Output the (X, Y) coordinate of the center of the cell containing the given text.  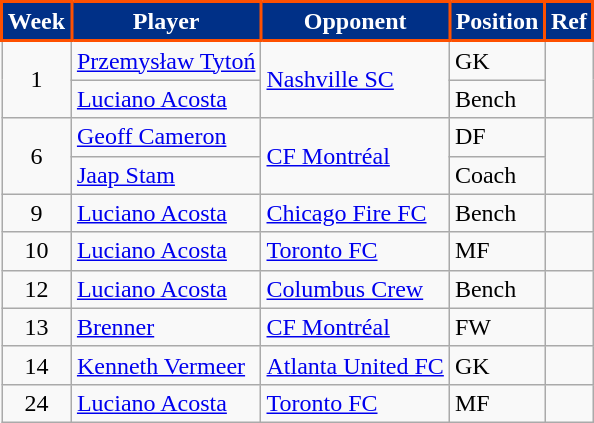
Geoff Cameron (166, 137)
Player (166, 22)
Columbus Crew (355, 289)
13 (37, 327)
1 (37, 80)
Ref (570, 22)
Jaap Stam (166, 175)
10 (37, 251)
FW (496, 327)
Position (496, 22)
Kenneth Vermeer (166, 365)
Opponent (355, 22)
DF (496, 137)
24 (37, 403)
Przemysław Tytoń (166, 60)
Coach (496, 175)
Week (37, 22)
9 (37, 213)
12 (37, 289)
6 (37, 156)
Chicago Fire FC (355, 213)
14 (37, 365)
Atlanta United FC (355, 365)
Nashville SC (355, 80)
Brenner (166, 327)
